Scan for the cell matching the given text and deliver its (x, y) coordinate at center. 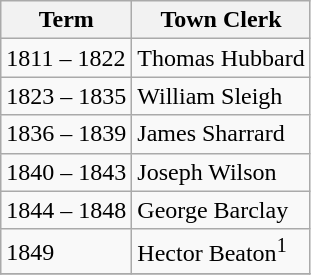
1823 – 1835 (66, 96)
James Sharrard (221, 134)
Joseph Wilson (221, 172)
William Sleigh (221, 96)
George Barclay (221, 210)
1840 – 1843 (66, 172)
Hector Beaton1 (221, 252)
1844 – 1848 (66, 210)
Thomas Hubbard (221, 58)
Term (66, 20)
1849 (66, 252)
1811 – 1822 (66, 58)
Town Clerk (221, 20)
1836 – 1839 (66, 134)
